Return the (X, Y) coordinate for the center point of the cell that contains the specified text.  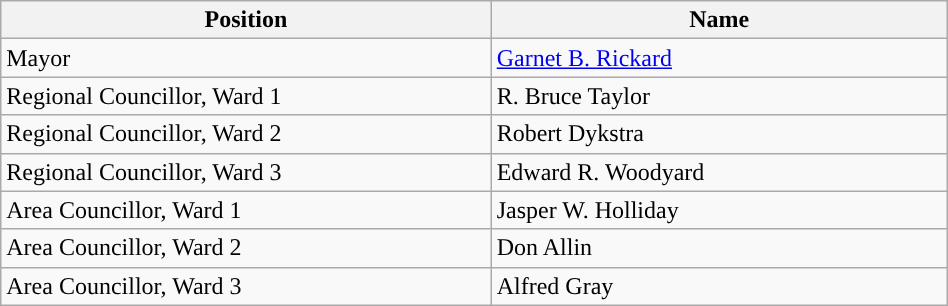
Area Councillor, Ward 2 (246, 248)
Regional Councillor, Ward 1 (246, 96)
Jasper W. Holliday (719, 210)
Alfred Gray (719, 286)
Don Allin (719, 248)
Garnet B. Rickard (719, 58)
Regional Councillor, Ward 3 (246, 172)
Mayor (246, 58)
Name (719, 20)
Area Councillor, Ward 3 (246, 286)
Robert Dykstra (719, 134)
Position (246, 20)
Edward R. Woodyard (719, 172)
Area Councillor, Ward 1 (246, 210)
Regional Councillor, Ward 2 (246, 134)
R. Bruce Taylor (719, 96)
